For the text-containing cell, return its midpoint in [x, y] coordinate format. 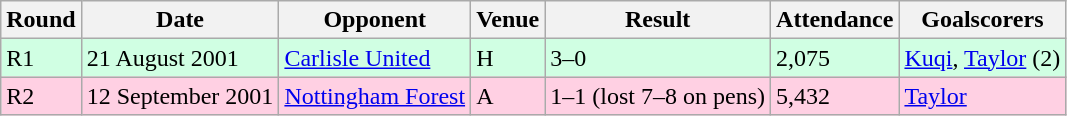
R2 [41, 96]
5,432 [835, 96]
H [508, 58]
R1 [41, 58]
Round [41, 20]
21 August 2001 [180, 58]
Nottingham Forest [375, 96]
Opponent [375, 20]
Attendance [835, 20]
Goalscorers [982, 20]
Venue [508, 20]
Taylor [982, 96]
Kuqi, Taylor (2) [982, 58]
2,075 [835, 58]
Date [180, 20]
12 September 2001 [180, 96]
Result [658, 20]
Carlisle United [375, 58]
1–1 (lost 7–8 on pens) [658, 96]
3–0 [658, 58]
A [508, 96]
